From the cell containing the given text, extract its center point as [x, y] coordinate. 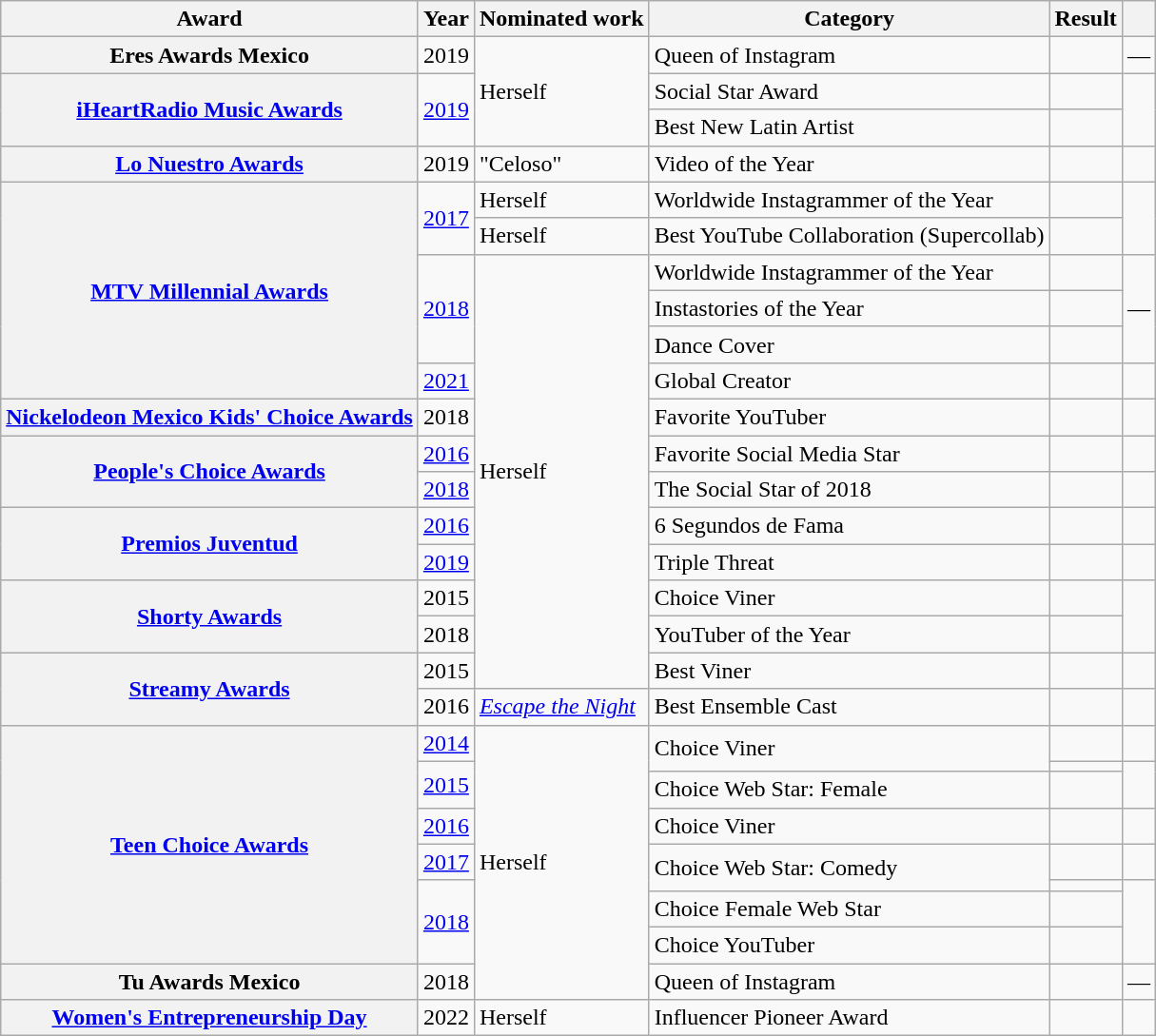
2021 [445, 381]
Eres Awards Mexico [209, 55]
Tu Awards Mexico [209, 981]
People's Choice Awards [209, 472]
Best New Latin Artist [849, 127]
Year [445, 19]
Best Ensemble Cast [849, 707]
Category [849, 19]
Choice YouTuber [849, 945]
Women's Entrepreneurship Day [209, 1018]
Choice Web Star: Female [849, 790]
Video of the Year [849, 164]
Triple Threat [849, 562]
Choice Female Web Star [849, 909]
iHeartRadio Music Awards [209, 109]
The Social Star of 2018 [849, 490]
Result [1086, 19]
Best YouTube Collaboration (Supercollab) [849, 236]
Choice Web Star: Comedy [849, 868]
Streamy Awards [209, 689]
Lo Nuestro Awards [209, 164]
Nominated work [561, 19]
Favorite YouTuber [849, 417]
Escape the Night [561, 707]
Shorty Awards [209, 616]
Influencer Pioneer Award [849, 1018]
Favorite Social Media Star [849, 454]
Premios Juventud [209, 544]
Nickelodeon Mexico Kids' Choice Awards [209, 417]
Dance Cover [849, 344]
6 Segundos de Fama [849, 526]
2014 [445, 743]
Global Creator [849, 381]
Best Viner [849, 671]
Teen Choice Awards [209, 844]
YouTuber of the Year [849, 635]
Social Star Award [849, 91]
"Celoso" [561, 164]
Instastories of the Year [849, 308]
MTV Millennial Awards [209, 290]
Award [209, 19]
2022 [445, 1018]
